For the text-containing cell, return its midpoint in (x, y) coordinate format. 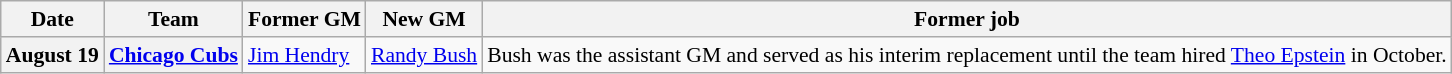
New GM (424, 19)
Date (52, 19)
Bush was the assistant GM and served as his interim replacement until the team hired Theo Epstein in October. (967, 55)
Former job (967, 19)
Former GM (304, 19)
Team (174, 19)
August 19 (52, 55)
Chicago Cubs (174, 55)
Randy Bush (424, 55)
Jim Hendry (304, 55)
